For the text-containing cell, return its midpoint in (x, y) coordinate format. 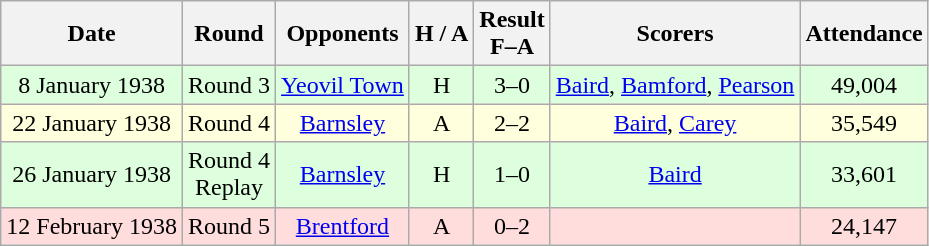
Round (228, 34)
Baird, Bamford, Pearson (675, 85)
1–0 (512, 174)
ResultF–A (512, 34)
Baird, Carey (675, 123)
Scorers (675, 34)
24,147 (864, 226)
35,549 (864, 123)
Yeovil Town (343, 85)
26 January 1938 (92, 174)
H / A (441, 34)
Round 5 (228, 226)
Brentford (343, 226)
Date (92, 34)
Opponents (343, 34)
22 January 1938 (92, 123)
Attendance (864, 34)
33,601 (864, 174)
2–2 (512, 123)
Round 4 (228, 123)
12 February 1938 (92, 226)
3–0 (512, 85)
Baird (675, 174)
0–2 (512, 226)
8 January 1938 (92, 85)
Round 4Replay (228, 174)
49,004 (864, 85)
Round 3 (228, 85)
